Identify which cell holds the provided text, then report its (x, y) central coordinate. 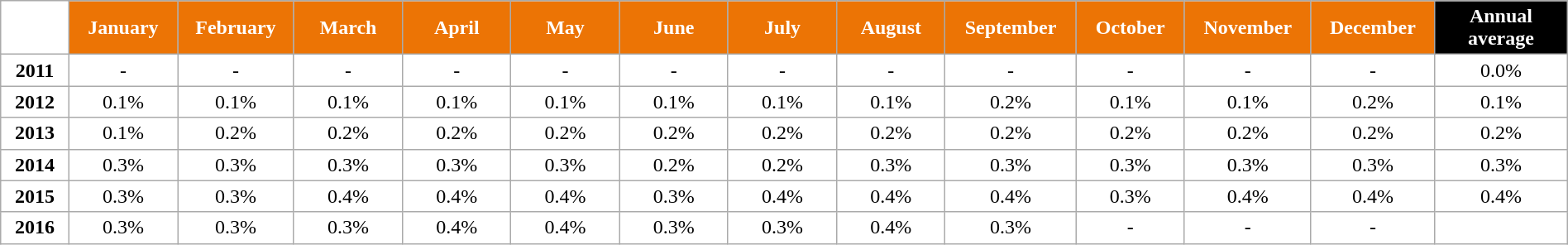
October (1130, 28)
June (673, 28)
February (237, 28)
November (1247, 28)
May (566, 28)
December (1373, 28)
September (1011, 28)
July (782, 28)
2014 (35, 165)
2015 (35, 196)
August (892, 28)
April (457, 28)
2016 (35, 228)
Annual average (1502, 28)
January (122, 28)
0.0% (1502, 70)
2013 (35, 133)
2011 (35, 70)
2012 (35, 102)
March (347, 28)
